Extract the (X, Y) coordinate from the center of the cell holding the provided text.  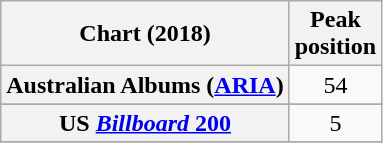
Australian Albums (ARIA) (145, 85)
5 (335, 123)
54 (335, 85)
US Billboard 200 (145, 123)
Chart (2018) (145, 34)
Peak position (335, 34)
